Scan for the cell matching the given text and deliver its [X, Y] coordinate at center. 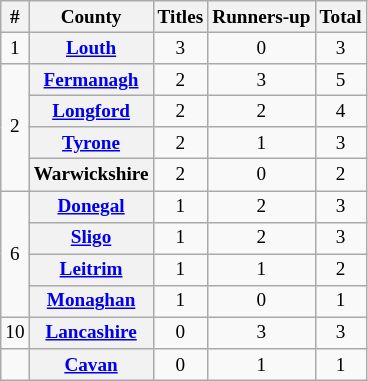
Warwickshire [91, 175]
Total [340, 17]
Runners-up [262, 17]
Cavan [91, 365]
6 [15, 254]
4 [340, 111]
Titles [180, 17]
Longford [91, 111]
County [91, 17]
Leitrim [91, 270]
Donegal [91, 206]
Monaghan [91, 301]
10 [15, 333]
5 [340, 80]
Fermanagh [91, 80]
Lancashire [91, 333]
Louth [91, 48]
Tyrone [91, 143]
Sligo [91, 238]
# [15, 17]
